Provide the [x, y] coordinate of the cell's center where the given text is located.  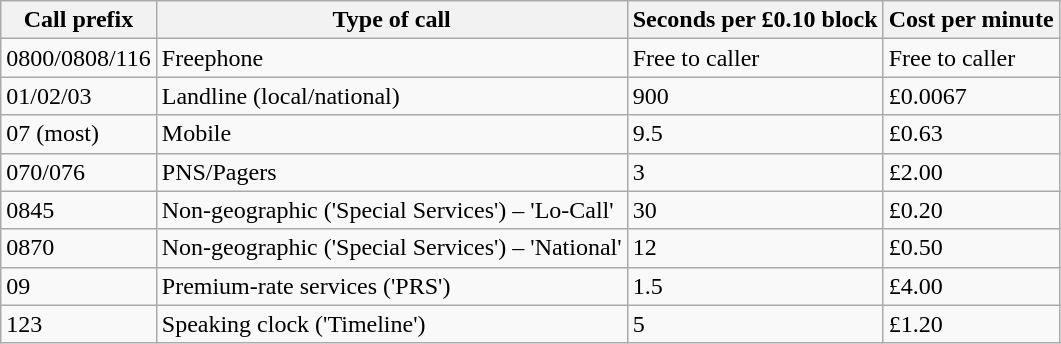
900 [755, 96]
123 [79, 324]
1.5 [755, 286]
Landline (local/national) [392, 96]
Seconds per £0.10 block [755, 20]
3 [755, 172]
£0.50 [971, 248]
£0.63 [971, 134]
Premium-rate services ('PRS') [392, 286]
Cost per minute [971, 20]
0845 [79, 210]
£4.00 [971, 286]
£0.0067 [971, 96]
01/02/03 [79, 96]
Non-geographic ('Special Services') – 'National' [392, 248]
Mobile [392, 134]
£0.20 [971, 210]
30 [755, 210]
9.5 [755, 134]
Call prefix [79, 20]
Non-geographic ('Special Services') – 'Lo-Call' [392, 210]
09 [79, 286]
12 [755, 248]
PNS/Pagers [392, 172]
07 (most) [79, 134]
5 [755, 324]
070/076 [79, 172]
Type of call [392, 20]
Freephone [392, 58]
0800/0808/116 [79, 58]
£1.20 [971, 324]
£2.00 [971, 172]
0870 [79, 248]
Speaking clock ('Timeline') [392, 324]
